Output the (x, y) coordinate of the center of the cell containing the given text.  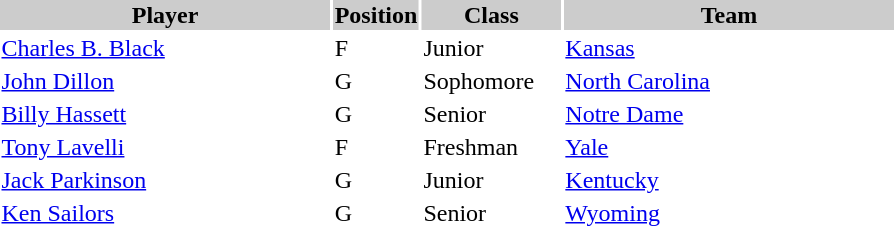
Position (376, 15)
John Dillon (165, 81)
Freshman (492, 147)
Tony Lavelli (165, 147)
Team (729, 15)
Charles B. Black (165, 48)
Player (165, 15)
Billy Hassett (165, 114)
Kentucky (729, 180)
Notre Dame (729, 114)
Senior (492, 114)
Jack Parkinson (165, 180)
Sophomore (492, 81)
Kansas (729, 48)
North Carolina (729, 81)
Yale (729, 147)
Class (492, 15)
